Scan for the cell matching the given text and deliver its [x, y] coordinate at center. 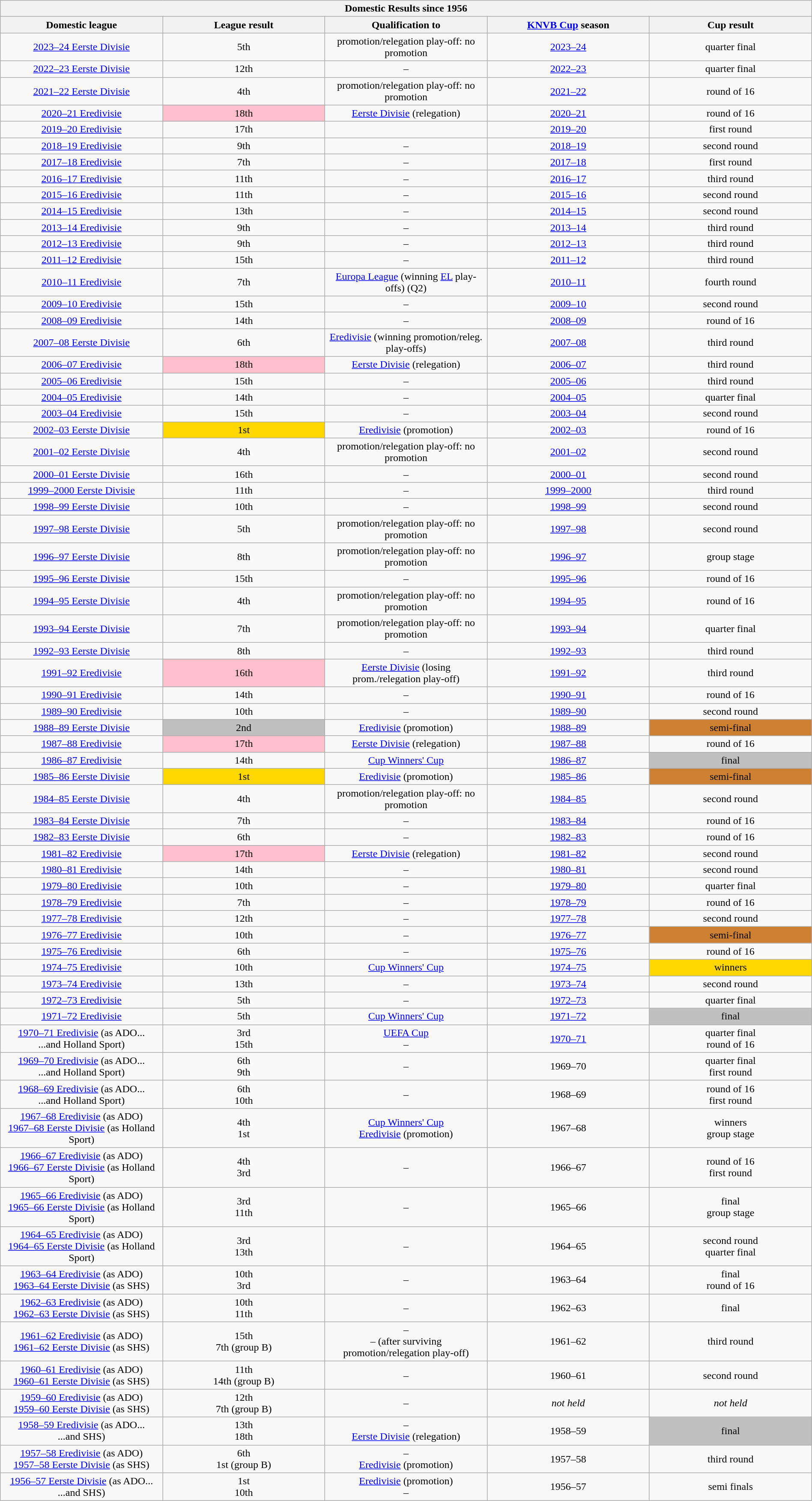
1994–95 Eerste Divisie [81, 601]
1960–61 [568, 1375]
semi finals [731, 1487]
6th 1st (group B) [244, 1459]
2013–14 [568, 228]
1973–74 [568, 984]
2019–20 Eredivisie [81, 129]
– Eerste Divisie (relegation) [406, 1431]
2020–21 [568, 113]
1990–91 Eredivisie [81, 695]
2015–16 Eredivisie [81, 195]
1974–75 [568, 968]
1958–59 Eredivisie (as ADO... ...and SHS) [81, 1431]
1965–66 [568, 1207]
League result [244, 25]
2002–03 [568, 430]
2008–09 Eredivisie [81, 321]
2011–12 Eredivisie [81, 260]
2004–05 [568, 397]
1970–71 [568, 1039]
1968–69 Eredivisie (as ADO... ...and Holland Sport) [81, 1094]
– Eredivisie (promotion) [406, 1459]
1966–67 [568, 1167]
quarter final first round [731, 1066]
4th 3rd [244, 1167]
1993–94 Eerste Divisie [81, 629]
2012–13 Eredivisie [81, 244]
1987–88 Eredivisie [81, 744]
3rd 13th [244, 1246]
4th 1st [244, 1128]
UEFA Cup – [406, 1039]
1981–82 Eredivisie [81, 853]
1999–2000 [568, 490]
1963–64 Eredivisie (as ADO) 1963–64 Eerste Divisie (as SHS) [81, 1280]
Eredivisie (winning promotion/releg. play-offs) [406, 343]
2005–06 [568, 381]
1983–84 Eerste Divisie [81, 821]
winners [731, 968]
1985–86 [568, 776]
1981–82 [568, 853]
2022–23 Eerste Divisie [81, 69]
2018–19 [568, 146]
2021–22 Eerste Divisie [81, 91]
1971–72 Eredivisie [81, 1016]
Europa League (winning EL play-offs) (Q2) [406, 282]
1978–79 Eredivisie [81, 902]
Domestic league [81, 25]
1956–57 [568, 1487]
– – (after surviving promotion/relegation play-off) [406, 1342]
1967–68 [568, 1128]
1976–77 Eredivisie [81, 935]
1969–70 Eredivisie (as ADO... ...and Holland Sport) [81, 1066]
10th 3rd [244, 1280]
1986–87 [568, 760]
1996–97 [568, 557]
1961–62 [568, 1342]
1975–76 [568, 951]
1989–90 [568, 711]
final group stage [731, 1207]
1994–95 [568, 601]
1998–99 Eerste Divisie [81, 506]
1957–58 [568, 1459]
1978–79 [568, 902]
winners group stage [731, 1128]
1960–61 Eredivisie (as ADO) 1960–61 Eerste Divisie (as SHS) [81, 1375]
2013–14 Eredivisie [81, 228]
2023–24 Eerste Divisie [81, 47]
1991–92 Eredivisie [81, 673]
1974–75 Eredivisie [81, 968]
1995–96 Eerste Divisie [81, 579]
1992–93 Eerste Divisie [81, 651]
1964–65 [568, 1246]
Eredivisie (promotion) – [406, 1487]
2003–04 [568, 413]
1982–83 [568, 837]
1967–68 Eredivisie (as ADO) 1967–68 Eerste Divisie (as Holland Sport) [81, 1128]
2006–07 [568, 365]
2006–07 Eredivisie [81, 365]
2016–17 Eredivisie [81, 178]
1988–89 [568, 728]
2020–21 Eredivisie [81, 113]
2014–15 Eredivisie [81, 211]
1989–90 Eredivisie [81, 711]
2009–10 Eredivisie [81, 304]
quarter final round of 16 [731, 1039]
2012–13 [568, 244]
3rd 11th [244, 1207]
2015–16 [568, 195]
13th 18th [244, 1431]
1992–93 [568, 651]
2004–05 Eredivisie [81, 397]
2007–08 [568, 343]
2000–01 Eerste Divisie [81, 474]
KNVB Cup season [568, 25]
1984–85 Eerste Divisie [81, 799]
1980–81 [568, 870]
fourth round [731, 282]
1966–67 Eredivisie (as ADO) 1966–67 Eerste Divisie (as Holland Sport) [81, 1167]
1963–64 [568, 1280]
1977–78 Eredivisie [81, 919]
1972–73 [568, 1000]
2023–24 [568, 47]
2017–18 Eredivisie [81, 162]
group stage [731, 557]
2018–19 Eredivisie [81, 146]
1979–80 Eredivisie [81, 886]
1965–66 Eredivisie (as ADO) 1965–66 Eerste Divisie (as Holland Sport) [81, 1207]
1979–80 [568, 886]
1980–81 Eredivisie [81, 870]
10th 11th [244, 1308]
1972–73 Eredivisie [81, 1000]
1968–69 [568, 1094]
2nd [244, 728]
Cup result [731, 25]
2001–02 Eerste Divisie [81, 452]
1975–76 Eredivisie [81, 951]
Cup Winners' Cup Eredivisie (promotion) [406, 1128]
1983–84 [568, 821]
15th 7th (group B) [244, 1342]
2009–10 [568, 304]
second round quarter final [731, 1246]
3rd 15th [244, 1039]
11th 14th (group B) [244, 1375]
1st 10th [244, 1487]
1990–91 [568, 695]
final round of 16 [731, 1280]
2014–15 [568, 211]
6th 9th [244, 1066]
Eerste Divisie (losing prom./relegation play-off) [406, 673]
1997–98 Eerste Divisie [81, 529]
2007–08 Eerste Divisie [81, 343]
1985–86 Eerste Divisie [81, 776]
2000–01 [568, 474]
1977–78 [568, 919]
2011–12 [568, 260]
2001–02 [568, 452]
2019–20 [568, 129]
1959–60 Eredivisie (as ADO) 1959–60 Eerste Divisie (as SHS) [81, 1403]
2002–03 Eerste Divisie [81, 430]
1988–89 Eerste Divisie [81, 728]
1996–97 Eerste Divisie [81, 557]
1995–96 [568, 579]
1987–88 [568, 744]
1964–65 Eredivisie (as ADO) 1964–65 Eerste Divisie (as Holland Sport) [81, 1246]
1962–63 [568, 1308]
1986–87 Eredivisie [81, 760]
1982–83 Eerste Divisie [81, 837]
1997–98 [568, 529]
1991–92 [568, 673]
Qualification to [406, 25]
2010–11 [568, 282]
1999–2000 Eerste Divisie [81, 490]
6th 10th [244, 1094]
1969–70 [568, 1066]
1976–77 [568, 935]
1971–72 [568, 1016]
2021–22 [568, 91]
1993–94 [568, 629]
1973–74 Eredivisie [81, 984]
12th 7th (group B) [244, 1403]
2016–17 [568, 178]
1998–99 [568, 506]
1958–59 [568, 1431]
1957–58 Eredivisie (as ADO) 1957–58 Eerste Divisie (as SHS) [81, 1459]
2003–04 Eredivisie [81, 413]
2010–11 Eredivisie [81, 282]
1970–71 Eredivisie (as ADO... ...and Holland Sport) [81, 1039]
2017–18 [568, 162]
1961–62 Eredivisie (as ADO) 1961–62 Eerste Divisie (as SHS) [81, 1342]
2008–09 [568, 321]
2022–23 [568, 69]
1962–63 Eredivisie (as ADO) 1962–63 Eerste Divisie (as SHS) [81, 1308]
Domestic Results since 1956 [406, 9]
2005–06 Eredivisie [81, 381]
1956–57 Eerste Divisie (as ADO... ...and SHS) [81, 1487]
1984–85 [568, 799]
